Search for the cell housing the specified text and yield its [x, y] center coordinate. 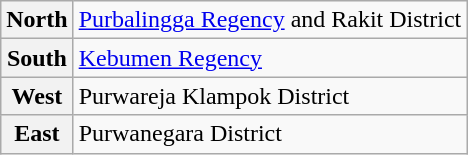
East [37, 134]
South [37, 58]
West [37, 96]
Kebumen Regency [270, 58]
North [37, 20]
Purwareja Klampok District [270, 96]
Purwanegara District [270, 134]
Purbalingga Regency and Rakit District [270, 20]
